Output the [x, y] coordinate of the center of the cell containing the given text.  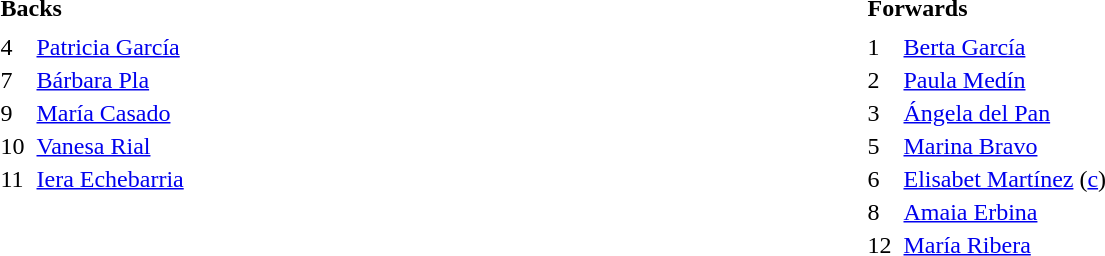
Vanesa Rial [449, 146]
Patricia García [449, 47]
Iera Echebarria [449, 179]
5 [882, 146]
8 [882, 212]
Bárbara Pla [449, 80]
1 [882, 47]
6 [882, 179]
María Casado [449, 113]
2 [882, 80]
3 [882, 113]
